For the text-containing cell, return its midpoint in [X, Y] coordinate format. 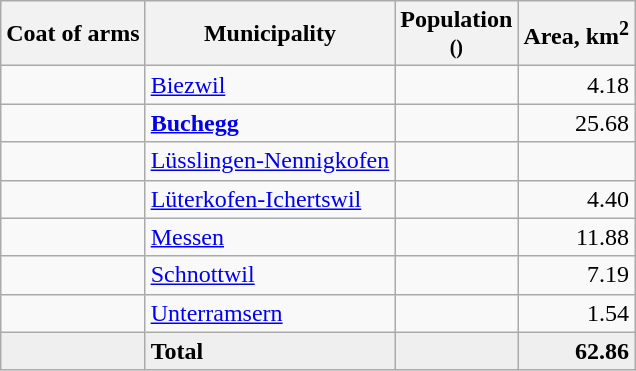
Lüterkofen-Ichertswil [270, 199]
Unterramsern [270, 313]
Messen [270, 237]
Area, km2 [576, 34]
Coat of arms [73, 34]
Lüsslingen-Nennigkofen [270, 161]
1.54 [576, 313]
11.88 [576, 237]
25.68 [576, 123]
Total [270, 351]
4.18 [576, 85]
Buchegg [270, 123]
Population() [456, 34]
Municipality [270, 34]
7.19 [576, 275]
Biezwil [270, 85]
Schnottwil [270, 275]
62.86 [576, 351]
4.40 [576, 199]
